Pinpoint the cell where the given text exists, returning its [x, y] midpoint coordinate. 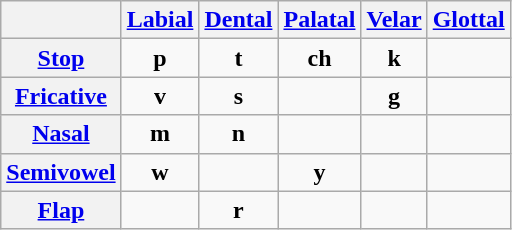
ch [320, 58]
v [160, 96]
k [394, 58]
t [238, 58]
r [238, 210]
Glottal [468, 20]
Semivowel [61, 172]
Stop [61, 58]
Nasal [61, 134]
Labial [160, 20]
g [394, 96]
Dental [238, 20]
y [320, 172]
w [160, 172]
s [238, 96]
p [160, 58]
m [160, 134]
Fricative [61, 96]
Flap [61, 210]
Velar [394, 20]
n [238, 134]
Palatal [320, 20]
